For the text-containing cell, return its midpoint in [x, y] coordinate format. 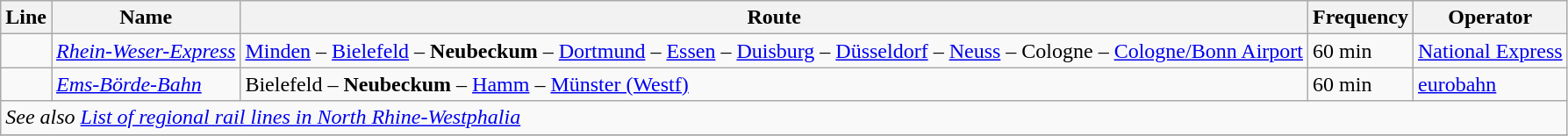
Rhein-Weser-Express [146, 51]
Bielefeld – Neubeckum – Hamm – Münster (Westf) [774, 84]
Minden – Bielefeld – Neubeckum – Dortmund – Essen – Duisburg – Düsseldorf – Neuss – Cologne – Cologne/Bonn Airport [774, 51]
Line [26, 18]
Frequency [1361, 18]
Name [146, 18]
See also List of regional rail lines in North Rhine-Westphalia [784, 118]
Ems-Börde-Bahn [146, 84]
eurobahn [1490, 84]
Route [774, 18]
National Express [1490, 51]
Operator [1490, 18]
